Extract the [x, y] coordinate from the center of the cell holding the provided text.  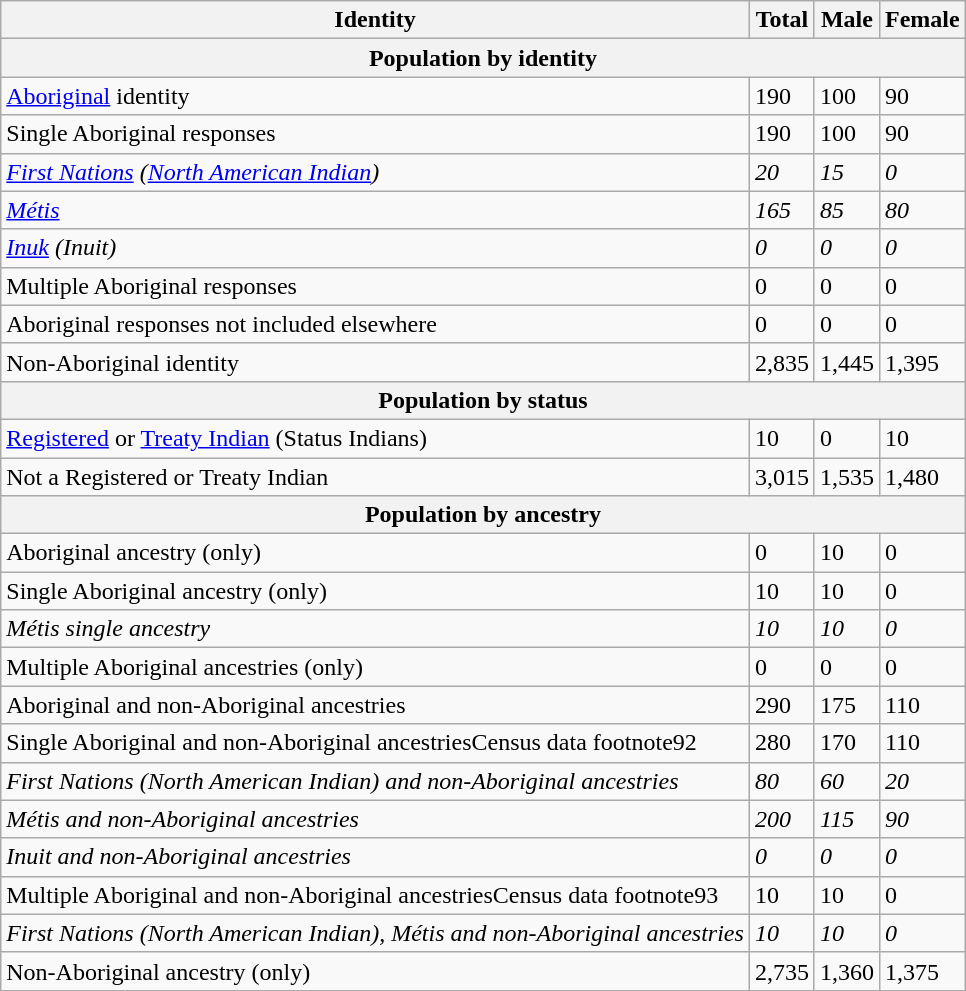
Population by identity [483, 58]
Aboriginal responses not included elsewhere [376, 324]
15 [846, 172]
Single Aboriginal and non-Aboriginal ancestriesCensus data footnote92 [376, 743]
2,735 [782, 971]
1,445 [846, 362]
Multiple Aboriginal responses [376, 286]
Aboriginal and non-Aboriginal ancestries [376, 705]
First Nations (North American Indian) [376, 172]
Total [782, 20]
Inuit and non-Aboriginal ancestries [376, 857]
Métis [376, 210]
Single Aboriginal ancestry (only) [376, 591]
3,015 [782, 477]
165 [782, 210]
Female [922, 20]
Identity [376, 20]
1,360 [846, 971]
200 [782, 819]
2,835 [782, 362]
290 [782, 705]
Non-Aboriginal identity [376, 362]
Métis single ancestry [376, 629]
85 [846, 210]
Multiple Aboriginal ancestries (only) [376, 667]
Population by ancestry [483, 515]
Single Aboriginal responses [376, 134]
1,535 [846, 477]
First Nations (North American Indian), Métis and non-Aboriginal ancestries [376, 933]
115 [846, 819]
1,375 [922, 971]
1,480 [922, 477]
Not a Registered or Treaty Indian [376, 477]
Métis and non-Aboriginal ancestries [376, 819]
Aboriginal identity [376, 96]
Aboriginal ancestry (only) [376, 553]
60 [846, 781]
1,395 [922, 362]
Non-Aboriginal ancestry (only) [376, 971]
Population by status [483, 400]
Multiple Aboriginal and non-Aboriginal ancestriesCensus data footnote93 [376, 895]
175 [846, 705]
Registered or Treaty Indian (Status Indians) [376, 438]
Male [846, 20]
170 [846, 743]
Inuk (Inuit) [376, 248]
280 [782, 743]
First Nations (North American Indian) and non-Aboriginal ancestries [376, 781]
